Detect which cell encompasses the target text, then output its (x, y) center coordinate. 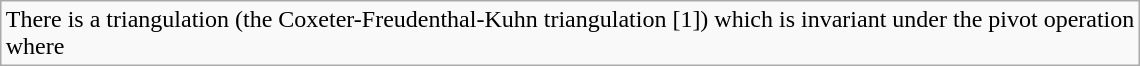
There is a triangulation (the Coxeter-Freudenthal-Kuhn triangulation [1]) which is invariant under the pivot operation where (570, 34)
